Determine the (X, Y) coordinate at the center of the cell enclosing the given text.  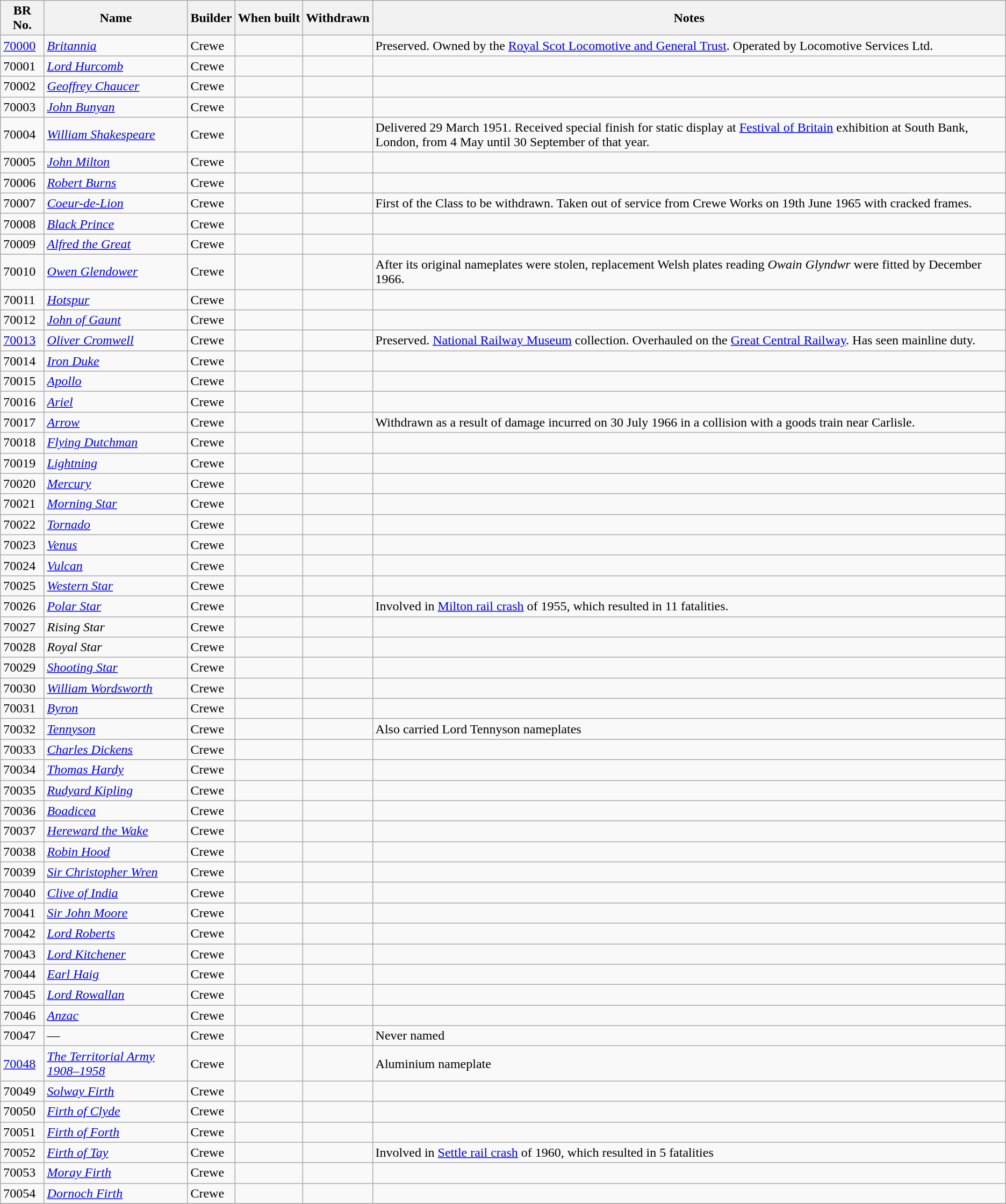
Sir Christopher Wren (116, 872)
70037 (23, 831)
70001 (23, 66)
Black Prince (116, 224)
Geoffrey Chaucer (116, 86)
Withdrawn (337, 18)
Lord Hurcomb (116, 66)
Hereward the Wake (116, 831)
Anzac (116, 1015)
70012 (23, 320)
Tornado (116, 524)
Involved in Settle rail crash of 1960, which resulted in 5 fatalities (689, 1152)
70018 (23, 443)
Name (116, 18)
William Wordsworth (116, 688)
70014 (23, 361)
Britannia (116, 46)
Owen Glendower (116, 272)
Solway Firth (116, 1091)
70003 (23, 107)
70041 (23, 913)
Also carried Lord Tennyson nameplates (689, 729)
70047 (23, 1036)
Lightning (116, 463)
Western Star (116, 586)
70021 (23, 504)
70048 (23, 1064)
The Territorial Army 1908–1958 (116, 1064)
70038 (23, 852)
70051 (23, 1132)
70016 (23, 402)
70005 (23, 162)
Apollo (116, 381)
70045 (23, 995)
70007 (23, 203)
70050 (23, 1112)
BR No. (23, 18)
70024 (23, 565)
70025 (23, 586)
Lord Roberts (116, 933)
70019 (23, 463)
70035 (23, 790)
70031 (23, 709)
Boadicea (116, 811)
Ariel (116, 402)
70042 (23, 933)
Hotspur (116, 299)
First of the Class to be withdrawn. Taken out of service from Crewe Works on 19th June 1965 with cracked frames. (689, 203)
70002 (23, 86)
William Shakespeare (116, 134)
70049 (23, 1091)
Rudyard Kipling (116, 790)
Vulcan (116, 565)
70010 (23, 272)
Robin Hood (116, 852)
Lord Rowallan (116, 995)
70017 (23, 422)
Firth of Tay (116, 1152)
Tennyson (116, 729)
70008 (23, 224)
Mercury (116, 484)
Withdrawn as a result of damage incurred on 30 July 1966 in a collision with a goods train near Carlisle. (689, 422)
70034 (23, 770)
Involved in Milton rail crash of 1955, which resulted in 11 fatalities. (689, 606)
John Milton (116, 162)
Venus (116, 545)
Lord Kitchener (116, 954)
John of Gaunt (116, 320)
Dornoch Firth (116, 1193)
70043 (23, 954)
70013 (23, 341)
70015 (23, 381)
John Bunyan (116, 107)
70026 (23, 606)
Notes (689, 18)
Clive of India (116, 892)
Royal Star (116, 647)
Earl Haig (116, 975)
Firth of Forth (116, 1132)
Never named (689, 1036)
70009 (23, 244)
70036 (23, 811)
Robert Burns (116, 183)
70000 (23, 46)
70027 (23, 627)
Thomas Hardy (116, 770)
Charles Dickens (116, 749)
Preserved. Owned by the Royal Scot Locomotive and General Trust. Operated by Locomotive Services Ltd. (689, 46)
Builder (211, 18)
Coeur-de-Lion (116, 203)
70023 (23, 545)
When built (269, 18)
70052 (23, 1152)
Sir John Moore (116, 913)
70039 (23, 872)
70028 (23, 647)
70044 (23, 975)
70022 (23, 524)
Byron (116, 709)
70032 (23, 729)
— (116, 1036)
Moray Firth (116, 1173)
Polar Star (116, 606)
70029 (23, 668)
Flying Dutchman (116, 443)
Aluminium nameplate (689, 1064)
Arrow (116, 422)
Iron Duke (116, 361)
Alfred the Great (116, 244)
Morning Star (116, 504)
70046 (23, 1015)
After its original nameplates were stolen, replacement Welsh plates reading Owain Glyndwr were fitted by December 1966. (689, 272)
70033 (23, 749)
70011 (23, 299)
70020 (23, 484)
Shooting Star (116, 668)
70054 (23, 1193)
70004 (23, 134)
70040 (23, 892)
70053 (23, 1173)
Oliver Cromwell (116, 341)
Rising Star (116, 627)
70030 (23, 688)
Preserved. National Railway Museum collection. Overhauled on the Great Central Railway. Has seen mainline duty. (689, 341)
Firth of Clyde (116, 1112)
70006 (23, 183)
